From the cell containing the given text, extract its center point as [x, y] coordinate. 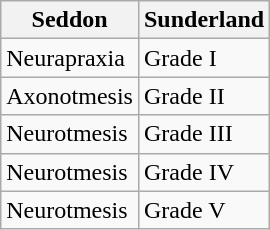
Grade I [204, 58]
Sunderland [204, 20]
Grade III [204, 134]
Neurapraxia [70, 58]
Grade V [204, 210]
Axonotmesis [70, 96]
Grade IV [204, 172]
Seddon [70, 20]
Grade II [204, 96]
